Output the [X, Y] coordinate of the center of the cell containing the given text.  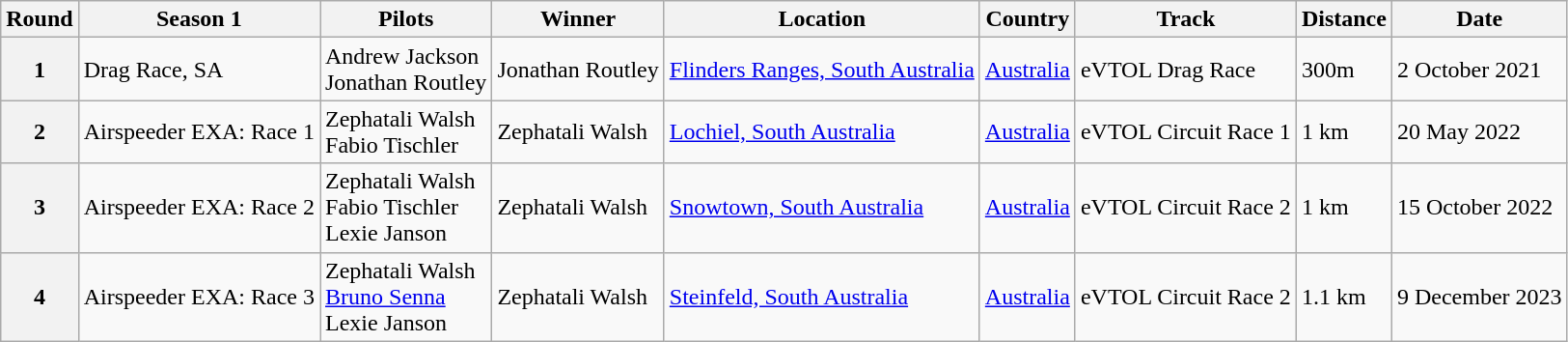
Lochiel, South Australia [822, 131]
Jonathan Routley [578, 70]
Zephatali Walsh Fabio Tischler [406, 131]
1 [40, 70]
2 [40, 131]
300m [1343, 70]
eVTOL Circuit Race 1 [1185, 131]
4 [40, 297]
20 May 2022 [1479, 131]
Steinfeld, South Australia [822, 297]
Distance [1343, 19]
Track [1185, 19]
Winner [578, 19]
Pilots [406, 19]
eVTOL Drag Race [1185, 70]
2 October 2021 [1479, 70]
Round [40, 19]
Country [1027, 19]
Season 1 [199, 19]
3 [40, 208]
Flinders Ranges, South Australia [822, 70]
Airspeeder EXA: Race 1 [199, 131]
Location [822, 19]
Andrew Jackson Jonathan Routley [406, 70]
Snowtown, South Australia [822, 208]
Airspeeder EXA: Race 2 [199, 208]
Zephatali Walsh Bruno Senna Lexie Janson [406, 297]
Date [1479, 19]
9 December 2023 [1479, 297]
15 October 2022 [1479, 208]
Zephatali Walsh Fabio Tischler Lexie Janson [406, 208]
1.1 km [1343, 297]
Drag Race, SA [199, 70]
Airspeeder EXA: Race 3 [199, 297]
